Locate the cell with the specified text and output its [x, y] center coordinate. 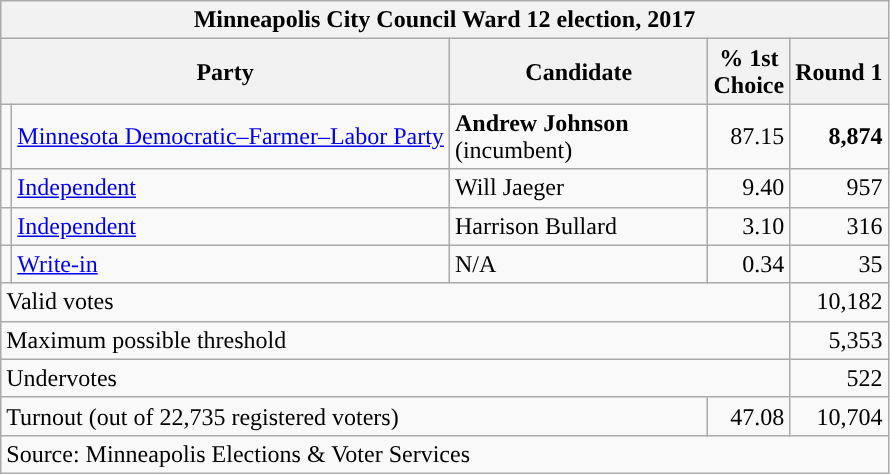
Maximum possible threshold [396, 340]
Minneapolis City Council Ward 12 election, 2017 [444, 20]
Turnout (out of 22,735 registered voters) [354, 416]
10,704 [839, 416]
5,353 [839, 340]
Harrison Bullard [578, 226]
9.40 [749, 188]
N/A [578, 264]
Minnesota Democratic–Farmer–Labor Party [231, 136]
316 [839, 226]
35 [839, 264]
Undervotes [396, 378]
522 [839, 378]
87.15 [749, 136]
Will Jaeger [578, 188]
% 1stChoice [749, 72]
Round 1 [839, 72]
957 [839, 188]
Valid votes [396, 302]
10,182 [839, 302]
3.10 [749, 226]
Source: Minneapolis Elections & Voter Services [444, 454]
Write-in [231, 264]
Candidate [578, 72]
Andrew Johnson (incumbent) [578, 136]
Party [226, 72]
0.34 [749, 264]
8,874 [839, 136]
47.08 [749, 416]
